Identify which cell holds the provided text, then report its [x, y] central coordinate. 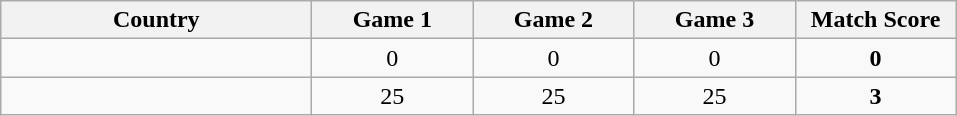
Match Score [876, 20]
Game 1 [392, 20]
Game 3 [714, 20]
Game 2 [554, 20]
Country [156, 20]
3 [876, 96]
